Return the [X, Y] coordinate for the center point of the cell that contains the specified text.  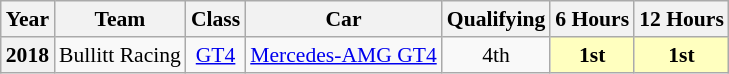
2018 [28, 55]
Class [216, 19]
Bullitt Racing [120, 55]
GT4 [216, 55]
Qualifying [496, 19]
Car [344, 19]
Year [28, 19]
Mercedes-AMG GT4 [344, 55]
6 Hours [592, 19]
4th [496, 55]
Team [120, 19]
12 Hours [682, 19]
